Find where the given text appears and provide that cell's center as [X, Y] coordinate. 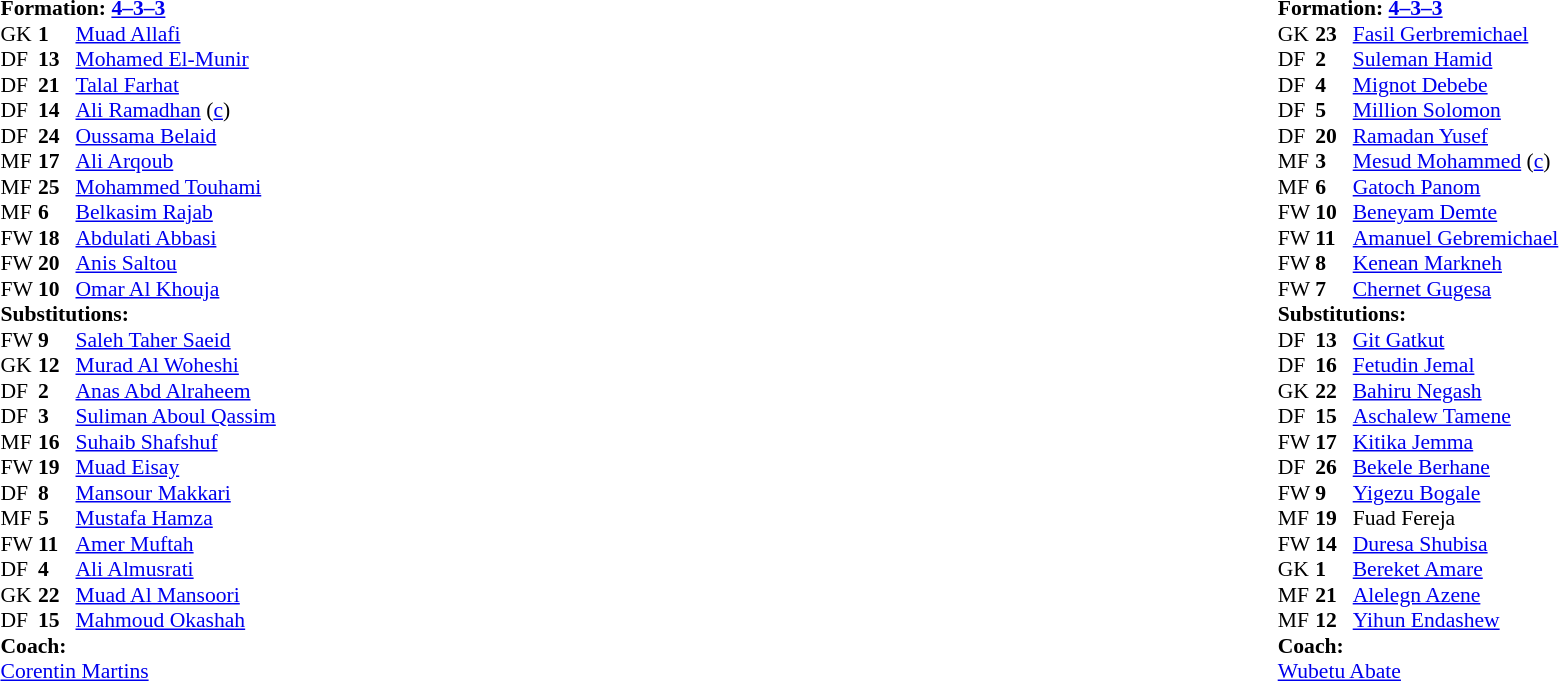
Fetudin Jemal [1456, 365]
Suliman Aboul Qassim [176, 417]
Ali Arqoub [176, 161]
Chernet Gugesa [1456, 289]
Omar Al Khouja [176, 289]
Abdulati Abbasi [176, 238]
Bekele Berhane [1456, 467]
Oussama Belaid [176, 136]
Ali Ramadhan (c) [176, 111]
Git Gatkut [1456, 340]
Muad Allafi [176, 34]
Duresa Shubisa [1456, 544]
24 [57, 136]
Ali Almusrati [176, 569]
Muad Eisay [176, 467]
Fuad Fereja [1456, 519]
Muad Al Mansoori [176, 595]
Talal Farhat [176, 85]
Mignot Debebe [1456, 85]
Mohamed El-Munir [176, 59]
Mesud Mohammed (c) [1456, 161]
Gatoch Panom [1456, 187]
Alelegn Azene [1456, 595]
Anis Saltou [176, 263]
Murad Al Woheshi [176, 365]
18 [57, 238]
Fasil Gerbremichael [1456, 34]
Kitika Jemma [1456, 442]
26 [1334, 467]
Yigezu Bogale [1456, 493]
Mansour Makkari [176, 493]
Anas Abd Alraheem [176, 391]
Mohammed Touhami [176, 187]
Mahmoud Okashah [176, 621]
Saleh Taher Saeid [176, 340]
Belkasim Rajab [176, 213]
Suhaib Shafshuf [176, 442]
Ramadan Yusef [1456, 136]
Amanuel Gebremichael [1456, 238]
Million Solomon [1456, 111]
Bereket Amare [1456, 569]
Beneyam Demte [1456, 213]
Bahiru Negash [1456, 391]
Kenean Markneh [1456, 263]
Suleman Hamid [1456, 59]
Aschalew Tamene [1456, 417]
25 [57, 187]
Amer Muftah [176, 544]
7 [1334, 289]
Yihun Endashew [1456, 621]
Mustafa Hamza [176, 519]
23 [1334, 34]
